Capture the cell that displays the provided text and extract its [x, y] central coordinate. 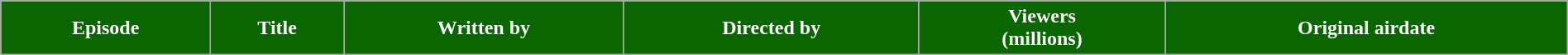
Viewers(millions) [1042, 28]
Directed by [771, 28]
Original airdate [1366, 28]
Title [278, 28]
Written by [485, 28]
Episode [106, 28]
